Extract the [x, y] coordinate from the center of the cell holding the provided text.  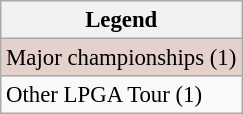
Other LPGA Tour (1) [122, 95]
Major championships (1) [122, 58]
Legend [122, 20]
